Find where the given text appears and provide that cell's center as [X, Y] coordinate. 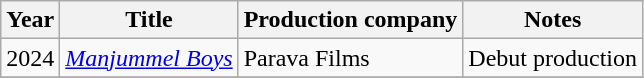
Parava Films [350, 58]
Notes [553, 20]
Title [149, 20]
Production company [350, 20]
Year [30, 20]
Manjummel Boys [149, 58]
Debut production [553, 58]
2024 [30, 58]
